Scan for the cell matching the given text and deliver its [X, Y] coordinate at center. 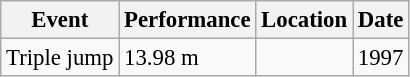
1997 [380, 58]
Performance [188, 20]
Event [60, 20]
Date [380, 20]
13.98 m [188, 58]
Triple jump [60, 58]
Location [304, 20]
